Capture the cell that displays the provided text and extract its [X, Y] central coordinate. 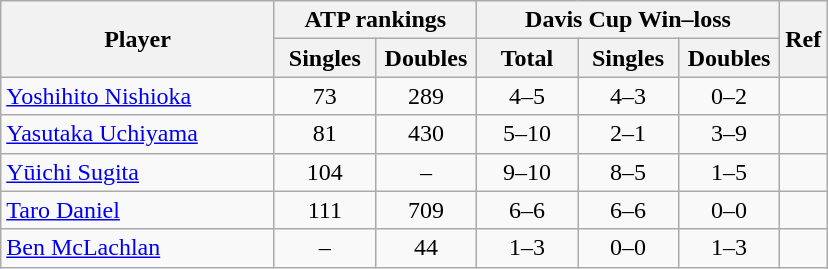
Total [526, 58]
8–5 [628, 172]
0–2 [730, 96]
ATP rankings [375, 20]
104 [324, 172]
Yoshihito Nishioka [138, 96]
73 [324, 96]
111 [324, 210]
3–9 [730, 134]
709 [426, 210]
4–3 [628, 96]
289 [426, 96]
Ref [804, 39]
81 [324, 134]
430 [426, 134]
4–5 [526, 96]
2–1 [628, 134]
Taro Daniel [138, 210]
44 [426, 248]
5–10 [526, 134]
Yasutaka Uchiyama [138, 134]
Ben McLachlan [138, 248]
9–10 [526, 172]
1–5 [730, 172]
Davis Cup Win–loss [628, 20]
Yūichi Sugita [138, 172]
Player [138, 39]
